Detect which cell encompasses the target text, then output its (x, y) center coordinate. 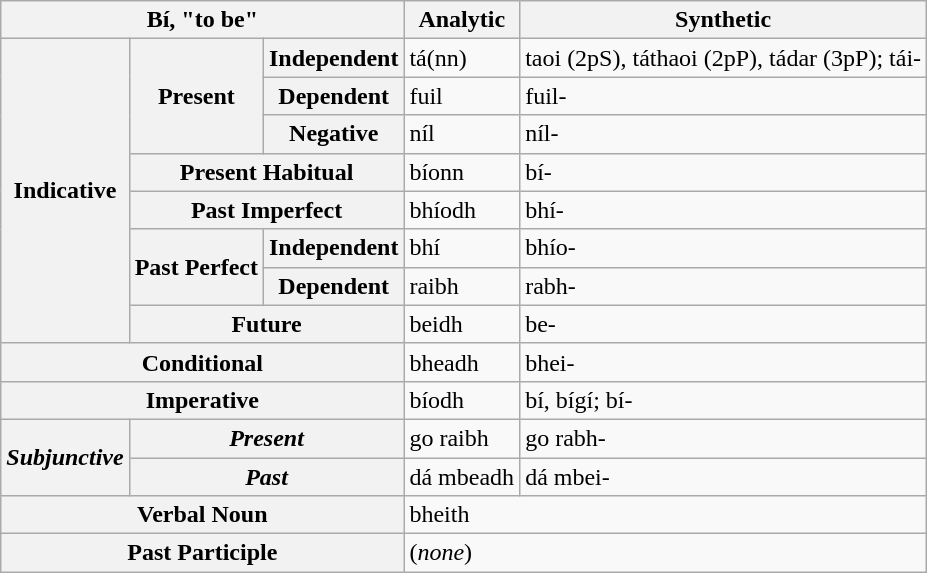
bhíodh (462, 210)
Conditional (202, 362)
beidh (462, 324)
Present Habitual (266, 172)
níl- (724, 134)
bíodh (462, 400)
bhí- (724, 210)
níl (462, 134)
bhí (462, 248)
Negative (333, 134)
taoi (2pS), táthaoi (2pP), tádar (3pP); tái- (724, 58)
raibh (462, 286)
Past Imperfect (266, 210)
Indicative (65, 191)
fuil- (724, 96)
bíonn (462, 172)
go rabh- (724, 438)
go raibh (462, 438)
Verbal Noun (202, 515)
dá mbei- (724, 477)
dá mbeadh (462, 477)
Subjunctive (65, 457)
tá(nn) (462, 58)
bí- (724, 172)
Future (266, 324)
bí, bígí; bí- (724, 400)
Past Participle (202, 553)
Synthetic (724, 20)
Imperative (202, 400)
bhei- (724, 362)
bheith (666, 515)
Analytic (462, 20)
(none) (666, 553)
bhío- (724, 248)
Bí, "to be" (202, 20)
Past Perfect (196, 267)
rabh- (724, 286)
Past (266, 477)
be- (724, 324)
bheadh (462, 362)
fuil (462, 96)
